Detect which cell encompasses the target text, then output its (x, y) center coordinate. 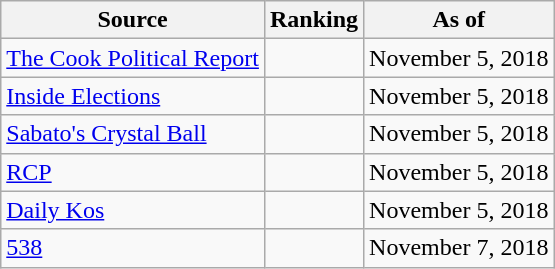
Ranking (314, 20)
As of (459, 20)
The Cook Political Report (133, 58)
Source (133, 20)
Sabato's Crystal Ball (133, 134)
Inside Elections (133, 96)
Daily Kos (133, 210)
November 7, 2018 (459, 248)
538 (133, 248)
RCP (133, 172)
